From the cell containing the given text, extract its center point as [x, y] coordinate. 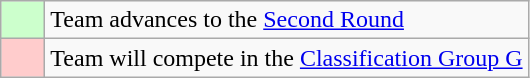
Team advances to the Second Round [286, 20]
Team will compete in the Classification Group G [286, 58]
